Return (x, y) of the center of cell containing provided text 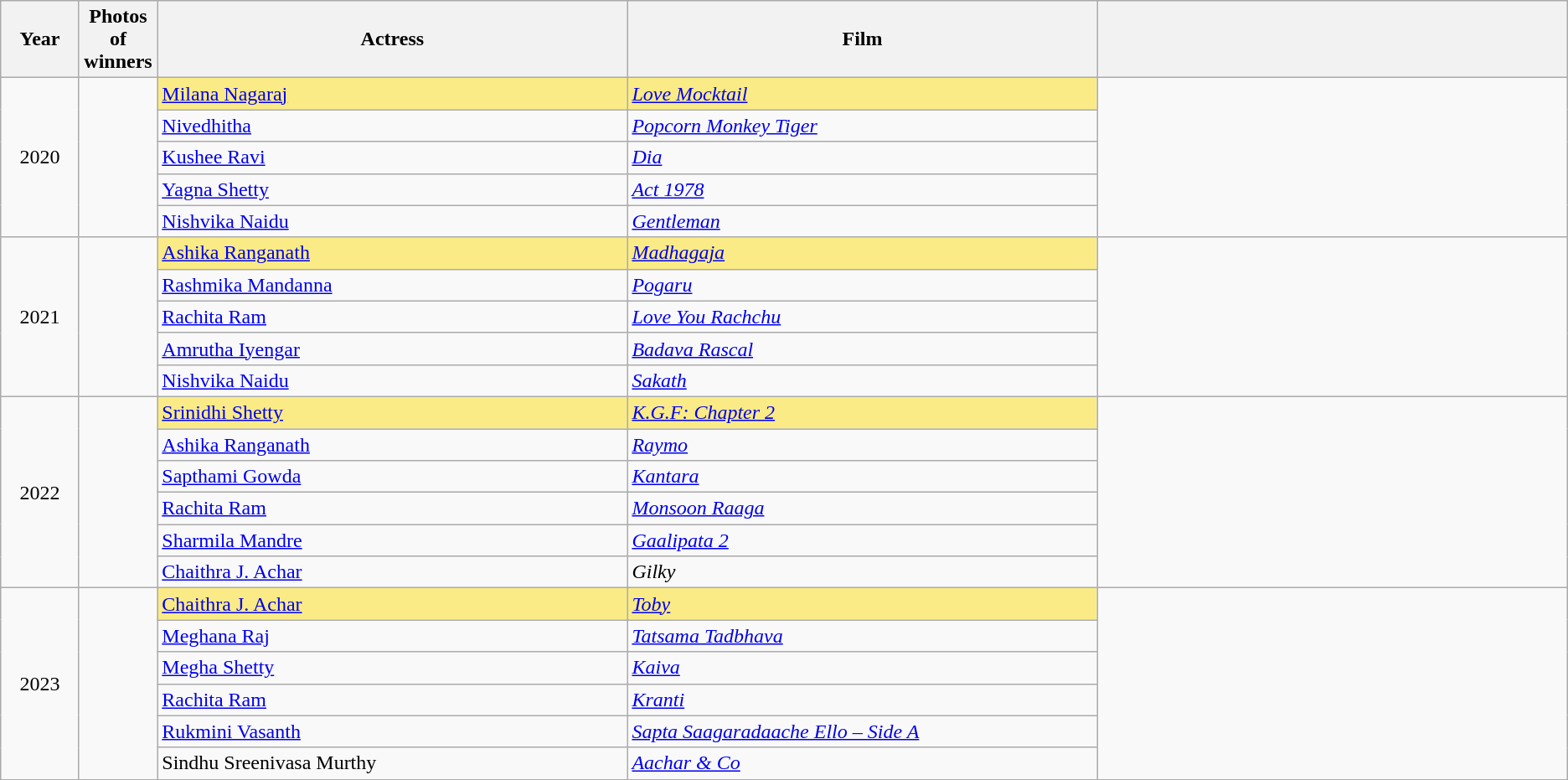
Sakath (863, 380)
Film (863, 39)
Milana Nagaraj (392, 94)
Madhagaja (863, 253)
Raymo (863, 445)
Kranti (863, 700)
Sapthami Gowda (392, 477)
Amrutha Iyengar (392, 349)
Gentleman (863, 221)
Tatsama Tadbhava (863, 636)
Rukmini Vasanth (392, 731)
Aachar & Co (863, 763)
Monsoon Raaga (863, 509)
2023 (40, 684)
Gaalipata 2 (863, 540)
Gilky (863, 572)
Badava Rascal (863, 349)
Toby (863, 604)
Sapta Saagaradaache Ello – Side A (863, 731)
2021 (40, 317)
Kaiva (863, 668)
Pogaru (863, 285)
2022 (40, 492)
Year (40, 39)
Srinidhi Shetty (392, 412)
Actress (392, 39)
Sindhu Sreenivasa Murthy (392, 763)
Nivedhitha (392, 126)
Photos of winners (118, 39)
Sharmila Mandre (392, 540)
2020 (40, 158)
Megha Shetty (392, 668)
Rashmika Mandanna (392, 285)
Yagna Shetty (392, 189)
Kushee Ravi (392, 158)
Popcorn Monkey Tiger (863, 126)
Act 1978 (863, 189)
Kantara (863, 477)
Meghana Raj (392, 636)
Love You Rachchu (863, 317)
K.G.F: Chapter 2 (863, 412)
Love Mocktail (863, 94)
Dia (863, 158)
